Locate the cell with the specified text and output its [x, y] center coordinate. 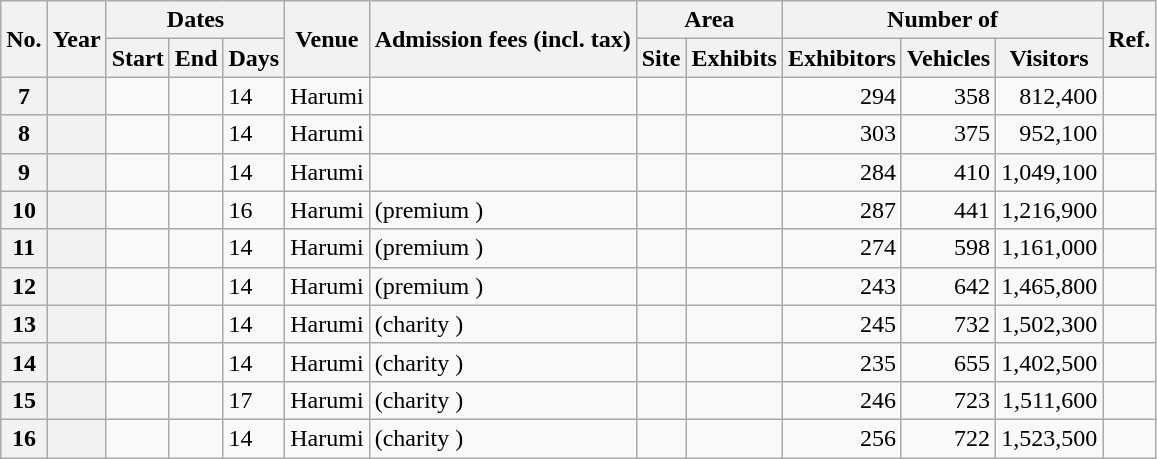
642 [948, 286]
245 [842, 324]
Ref. [1130, 39]
441 [948, 210]
1,502,300 [1050, 324]
End [196, 58]
Exhibits [734, 58]
Exhibitors [842, 58]
722 [948, 438]
812,400 [1050, 96]
13 [24, 324]
17 [254, 400]
952,100 [1050, 134]
Number of [942, 20]
15 [24, 400]
1,402,500 [1050, 362]
11 [24, 248]
732 [948, 324]
1,049,100 [1050, 172]
243 [842, 286]
303 [842, 134]
274 [842, 248]
Area [709, 20]
655 [948, 362]
723 [948, 400]
358 [948, 96]
Site [661, 58]
1,465,800 [1050, 286]
287 [842, 210]
10 [24, 210]
Start [138, 58]
Year [76, 39]
1,511,600 [1050, 400]
Vehicles [948, 58]
9 [24, 172]
598 [948, 248]
Visitors [1050, 58]
No. [24, 39]
256 [842, 438]
Days [254, 58]
284 [842, 172]
375 [948, 134]
410 [948, 172]
235 [842, 362]
1,216,900 [1050, 210]
1,161,000 [1050, 248]
246 [842, 400]
7 [24, 96]
12 [24, 286]
294 [842, 96]
Admission fees (incl. tax) [502, 39]
1,523,500 [1050, 438]
Dates [196, 20]
Venue [327, 39]
8 [24, 134]
